Scan for the cell matching the given text and deliver its [X, Y] coordinate at center. 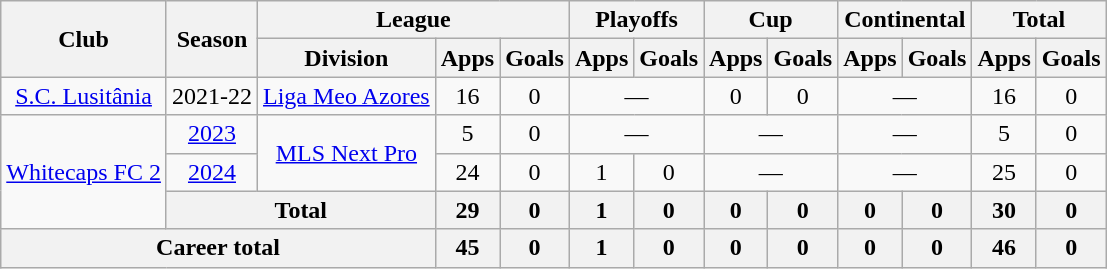
2024 [212, 172]
MLS Next Pro [347, 153]
S.C. Lusitânia [84, 96]
Career total [218, 248]
Playoffs [636, 20]
Liga Meo Azores [347, 96]
Cup [771, 20]
30 [1004, 210]
League [414, 20]
Continental [905, 20]
46 [1004, 248]
Season [212, 39]
29 [467, 210]
Whitecaps FC 2 [84, 172]
Division [347, 58]
24 [467, 172]
2023 [212, 134]
45 [467, 248]
Club [84, 39]
25 [1004, 172]
2021-22 [212, 96]
